Output the [X, Y] coordinate of the center of the cell containing the given text.  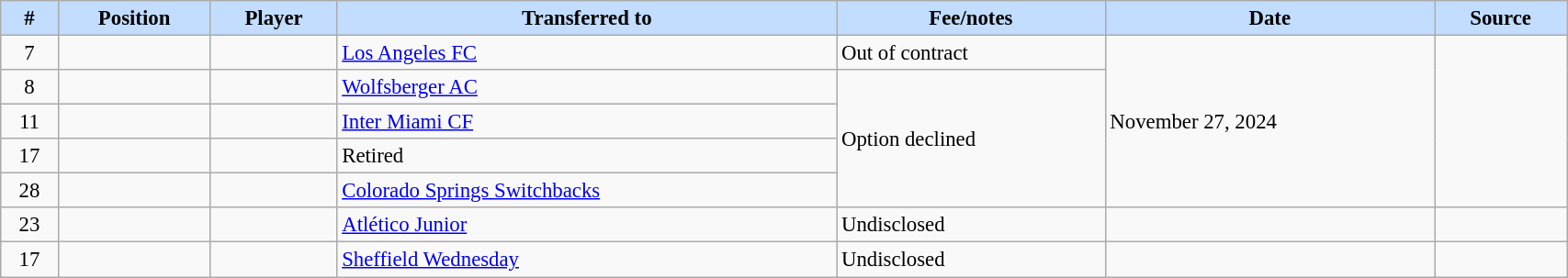
23 [29, 225]
Sheffield Wednesday [587, 260]
7 [29, 53]
Source [1501, 18]
# [29, 18]
Retired [587, 156]
Position [134, 18]
November 27, 2024 [1269, 122]
11 [29, 122]
Out of contract [971, 53]
Option declined [971, 139]
8 [29, 87]
Wolfsberger AC [587, 87]
Inter Miami CF [587, 122]
Colorado Springs Switchbacks [587, 191]
Player [274, 18]
Atlético Junior [587, 225]
Date [1269, 18]
Fee/notes [971, 18]
Los Angeles FC [587, 53]
Transferred to [587, 18]
28 [29, 191]
